Output the (X, Y) coordinate of the center of the cell containing the given text.  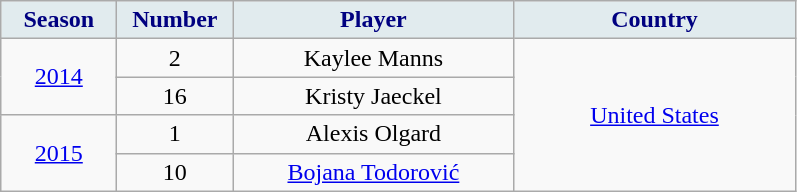
Kristy Jaeckel (374, 96)
2014 (59, 77)
Bojana Todorović (374, 172)
2015 (59, 153)
Kaylee Manns (374, 58)
1 (175, 134)
16 (175, 96)
Number (175, 20)
2 (175, 58)
10 (175, 172)
Season (59, 20)
United States (654, 115)
Country (654, 20)
Player (374, 20)
Alexis Olgard (374, 134)
